Identify which cell holds the provided text, then report its [X, Y] central coordinate. 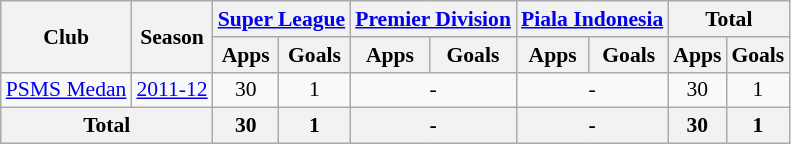
Piala Indonesia [592, 19]
Season [172, 36]
PSMS Medan [66, 90]
Super League [282, 19]
Club [66, 36]
Premier Division [433, 19]
2011-12 [172, 90]
